Locate the cell with the specified text and output its (X, Y) center coordinate. 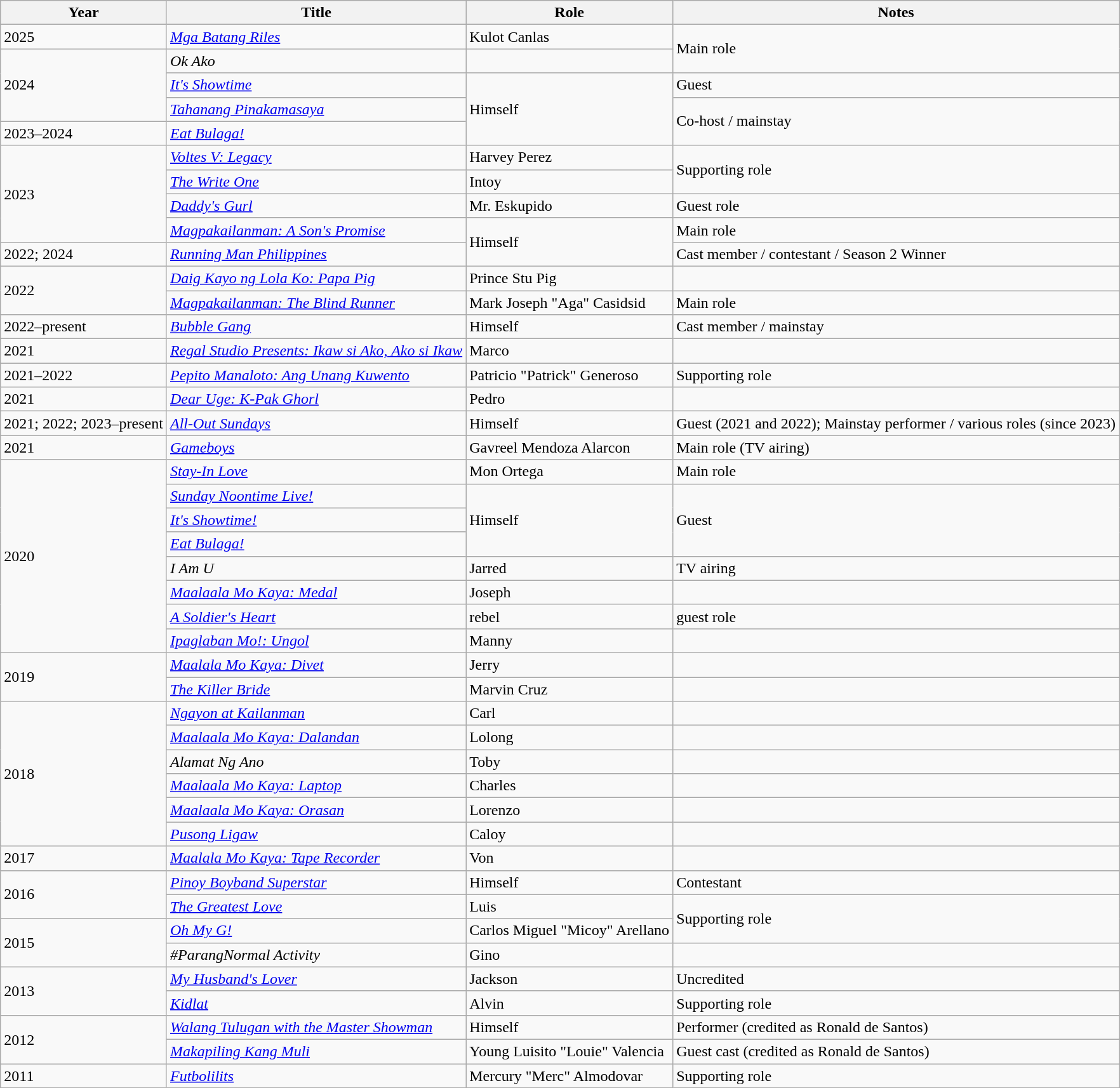
Maalaala Mo Kaya: Medal (316, 592)
Uncredited (897, 979)
Running Man Philippines (316, 254)
Sunday Noontime Live! (316, 496)
Notes (897, 13)
Intoy (570, 182)
2022; 2024 (84, 254)
Daig Kayo ng Lola Ko: Papa Pig (316, 278)
It's Showtime! (316, 520)
2016 (84, 894)
I Am U (316, 568)
2018 (84, 774)
Carl (570, 713)
Contestant (897, 882)
Stay-In Love (316, 472)
Luis (570, 906)
Futbolilits (316, 1076)
2024 (84, 85)
Maalala Mo Kaya: Tape Recorder (316, 858)
The Killer Bride (316, 689)
2021; 2022; 2023–present (84, 423)
Bubble Gang (316, 327)
Year (84, 13)
Pedro (570, 399)
Main role (TV airing) (897, 448)
Caloy (570, 834)
Charles (570, 786)
2025 (84, 37)
Ok Ako (316, 61)
Ngayon at Kailanman (316, 713)
Mon Ortega (570, 472)
Patricio "Patrick" Generoso (570, 375)
Cast member / mainstay (897, 327)
Ipaglaban Mo!: Ungol (316, 640)
Dear Uge: K-Pak Ghorl (316, 399)
Mercury "Merc" Almodovar (570, 1076)
Marvin Cruz (570, 689)
Maalaala Mo Kaya: Dalandan (316, 738)
Mr. Eskupido (570, 206)
The Greatest Love (316, 906)
Cast member / contestant / Season 2 Winner (897, 254)
Pepito Manaloto: Ang Unang Kuwento (316, 375)
Role (570, 13)
2017 (84, 858)
Makapiling Kang Muli (316, 1051)
Lolong (570, 738)
Joseph (570, 592)
2011 (84, 1076)
Maalaala Mo Kaya: Laptop (316, 786)
Kulot Canlas (570, 37)
2023–2024 (84, 133)
Voltes V: Legacy (316, 157)
The Write One (316, 182)
Alvin (570, 1003)
Prince Stu Pig (570, 278)
#ParangNormal Activity (316, 955)
Young Luisito "Louie" Valencia (570, 1051)
Maalaala Mo Kaya: Orasan (316, 810)
Alamat Ng Ano (316, 762)
2021–2022 (84, 375)
Toby (570, 762)
Daddy's Gurl (316, 206)
Magpakailanman: A Son's Promise (316, 230)
Lorenzo (570, 810)
Manny (570, 640)
Walang Tulugan with the Master Showman (316, 1027)
TV airing (897, 568)
2020 (84, 556)
Harvey Perez (570, 157)
Marco (570, 351)
rebel (570, 616)
Title (316, 13)
Regal Studio Presents: Ikaw si Ako, Ako si Ikaw (316, 351)
Jerry (570, 665)
All-Out Sundays (316, 423)
Pinoy Boyband Superstar (316, 882)
Oh My G! (316, 931)
It's Showtime (316, 85)
Jackson (570, 979)
Mga Batang Riles (316, 37)
Kidlat (316, 1003)
Co-host / mainstay (897, 121)
2012 (84, 1039)
Carlos Miguel "Micoy" Arellano (570, 931)
Guest role (897, 206)
Maalala Mo Kaya: Divet (316, 665)
Gino (570, 955)
Magpakailanman: The Blind Runner (316, 303)
Guest (2021 and 2022); Mainstay performer / various roles (since 2023) (897, 423)
2013 (84, 991)
Performer (credited as Ronald de Santos) (897, 1027)
A Soldier's Heart (316, 616)
Guest cast (credited as Ronald de Santos) (897, 1051)
Pusong Ligaw (316, 834)
Jarred (570, 568)
2015 (84, 943)
Gavreel Mendoza Alarcon (570, 448)
2023 (84, 194)
2022–present (84, 327)
Tahanang Pinakamasaya (316, 109)
Von (570, 858)
Gameboys (316, 448)
guest role (897, 616)
2022 (84, 290)
2019 (84, 677)
Mark Joseph "Aga" Casidsid (570, 303)
My Husband's Lover (316, 979)
